Find where the given text appears and provide that cell's center as (x, y) coordinate. 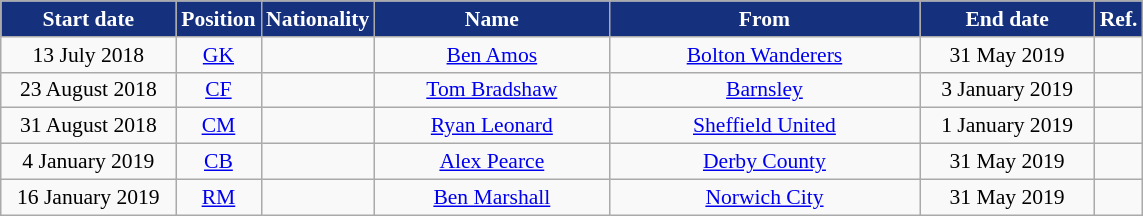
4 January 2019 (88, 162)
CB (218, 162)
Tom Bradshaw (492, 90)
CF (218, 90)
GK (218, 55)
23 August 2018 (88, 90)
Ben Marshall (492, 197)
1 January 2019 (1008, 126)
13 July 2018 (88, 55)
RM (218, 197)
CM (218, 126)
Name (492, 19)
Ryan Leonard (492, 126)
Position (218, 19)
Nationality (318, 19)
Start date (88, 19)
Barnsley (764, 90)
16 January 2019 (88, 197)
31 August 2018 (88, 126)
End date (1008, 19)
Ref. (1119, 19)
Alex Pearce (492, 162)
Ben Amos (492, 55)
From (764, 19)
Norwich City (764, 197)
3 January 2019 (1008, 90)
Sheffield United (764, 126)
Bolton Wanderers (764, 55)
Derby County (764, 162)
